Identify which cell holds the provided text, then report its [x, y] central coordinate. 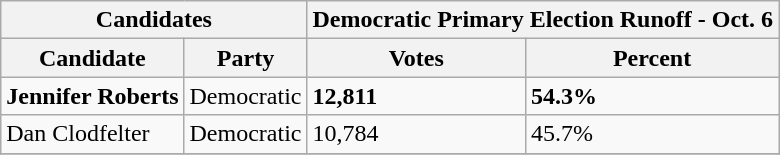
Votes [416, 58]
Percent [652, 58]
Party [246, 58]
Candidates [154, 20]
45.7% [652, 134]
Jennifer Roberts [92, 96]
54.3% [652, 96]
Candidate [92, 58]
Dan Clodfelter [92, 134]
Democratic Primary Election Runoff - Oct. 6 [543, 20]
10,784 [416, 134]
12,811 [416, 96]
